Search for the cell housing the specified text and yield its (X, Y) center coordinate. 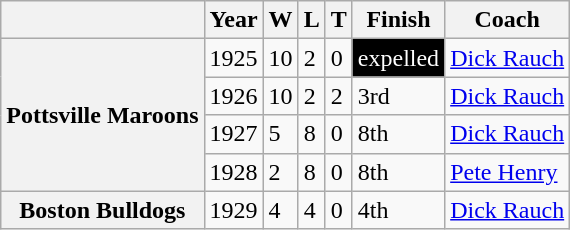
5 (280, 134)
T (338, 20)
Pete Henry (508, 172)
Finish (398, 20)
W (280, 20)
1926 (234, 96)
expelled (398, 58)
1928 (234, 172)
Year (234, 20)
4th (398, 210)
Pottsville Maroons (102, 115)
Coach (508, 20)
1929 (234, 210)
3rd (398, 96)
Boston Bulldogs (102, 210)
L (312, 20)
1925 (234, 58)
1927 (234, 134)
